Scan for the cell matching the given text and deliver its (x, y) coordinate at center. 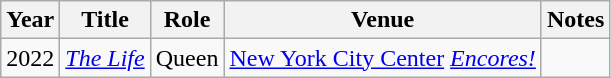
New York City Center Encores! (382, 58)
Notes (575, 20)
The Life (105, 58)
Title (105, 20)
Year (30, 20)
Role (187, 20)
Venue (382, 20)
2022 (30, 58)
Queen (187, 58)
